Output the (X, Y) coordinate of the center of the cell containing the given text.  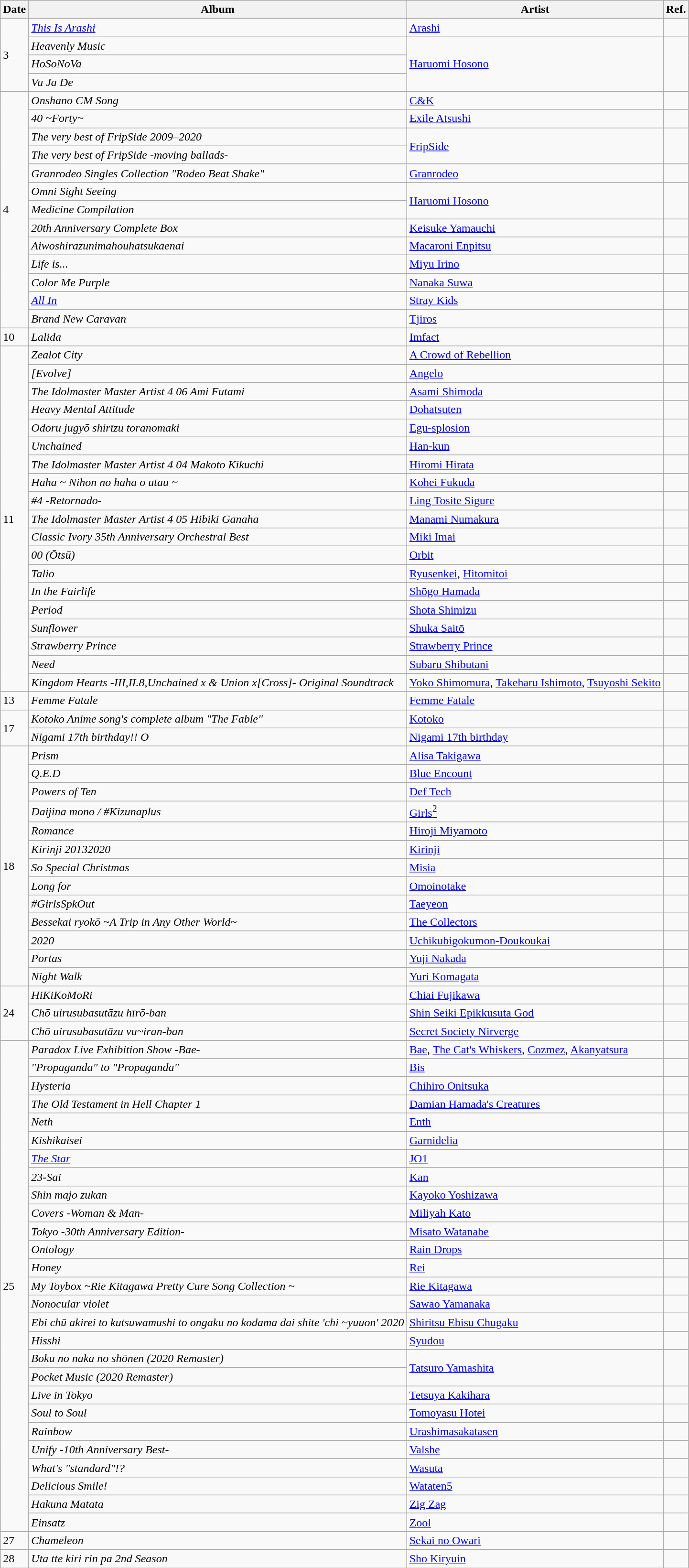
Omni Sight Seeing (218, 191)
Chihiro Onitsuka (535, 1086)
Sekai no Owari (535, 1540)
10 (14, 337)
Chameleon (218, 1540)
Tomoyasu Hotei (535, 1413)
Taeyeon (535, 904)
24 (14, 1013)
Boku no naka no shōnen (2020 Remaster) (218, 1359)
Zealot City (218, 355)
Urashimasakatasen (535, 1431)
Onshano CM Song (218, 100)
11 (14, 519)
Kotoko Anime song's complete album "The Fable" (218, 719)
Prism (218, 755)
Omoinotake (535, 886)
Hiroji Miyamoto (535, 831)
Album (218, 10)
Bae, The Cat's Whiskers, Cozmez, Akanyatsura (535, 1049)
Yoko Shimomura, Takeharu Ishimoto, Tsuyoshi Sekito (535, 682)
[Evolve] (218, 373)
Shin majo zukan (218, 1195)
Artist (535, 10)
All In (218, 301)
Live in Tokyo (218, 1395)
Tokyo -30th Anniversary Edition- (218, 1231)
JO1 (535, 1158)
Exile Atsushi (535, 119)
Life is... (218, 264)
Zool (535, 1522)
28 (14, 1559)
Subaru Shibutani (535, 664)
Date (14, 10)
Shuka Saitō (535, 628)
Yuji Nakada (535, 958)
The Old Testament in Hell Chapter 1 (218, 1104)
Uta tte kiri rin pa 2nd Season (218, 1559)
Girls2 (535, 811)
Q.E.D (218, 773)
40 ~Forty~ (218, 119)
Hakuna Matata (218, 1504)
Color Me Purple (218, 282)
Aiwoshirazunimahouhatsukaenai (218, 246)
Dohatsuten (535, 410)
Nanaka Suwa (535, 282)
Romance (218, 831)
Stray Kids (535, 301)
Misato Watanabe (535, 1231)
Asami Shimoda (535, 391)
Period (218, 610)
HiKiKoMoRi (218, 995)
Angelo (535, 373)
Need (218, 664)
23-Sai (218, 1177)
Imfact (535, 337)
Paradox Live Exhibition Show -Bae- (218, 1049)
2020 (218, 940)
25 (14, 1286)
A Crowd of Rebellion (535, 355)
C&K (535, 100)
Wasuta (535, 1468)
Tetsuya Kakihara (535, 1395)
Ling Tosite Sigure (535, 500)
Egu-splosion (535, 428)
Kirinji (535, 849)
So Special Christmas (218, 867)
Covers -Woman & Man- (218, 1213)
00 (Ōtsū) (218, 555)
Heavenly Music (218, 46)
Kishikaisei (218, 1140)
Honey (218, 1268)
Alisa Takigawa (535, 755)
Shiritsu Ebisu Chugaku (535, 1322)
Kayoko Yoshizawa (535, 1195)
"Propaganda" to "Propaganda" (218, 1068)
Medicine Compilation (218, 209)
17 (14, 728)
#GirlsSpkOut (218, 904)
Shota Shimizu (535, 610)
Rie Kitagawa (535, 1286)
Def Tech (535, 791)
Haha ~ Nihon no haha o utau ~ (218, 482)
Kingdom Hearts -III,II.8,Unchained x & Union x[Cross]- Original Soundtrack (218, 682)
Shōgo Hamada (535, 592)
Zig Zag (535, 1504)
The Idolmaster Master Artist 4 04 Makoto Kikuchi (218, 464)
Classic Ivory 35th Anniversary Orchestral Best (218, 537)
Kan (535, 1177)
Tatsuro Yamashita (535, 1368)
Miyu Irino (535, 264)
4 (14, 209)
Powers of Ten (218, 791)
Neth (218, 1122)
Kotoko (535, 719)
Manami Numakura (535, 519)
Portas (218, 958)
Hisshi (218, 1341)
My Toybox ~Rie Kitagawa Pretty Cure Song Collection ~ (218, 1286)
Hiromi Hirata (535, 464)
Valshe (535, 1449)
Odoru jugyō shirīzu toranomaki (218, 428)
Night Walk (218, 977)
Einsatz (218, 1522)
Secret Society Nirverge (535, 1031)
Nigami 17th birthday!! O (218, 737)
The Collectors (535, 922)
Bis (535, 1068)
Shin Seiki Epikkusuta God (535, 1013)
Nigami 17th birthday (535, 737)
Macaroni Enpitsu (535, 246)
Han-kun (535, 446)
The very best of FripSide -moving ballads- (218, 155)
Chō uirusubasutāzu vu~iran-ban (218, 1031)
Bessekai ryokō ~A Trip in Any Other World~ (218, 922)
Kohei Fukuda (535, 482)
Chō uirusubasutāzu hīrō-ban (218, 1013)
20th Anniversary Complete Box (218, 228)
Blue Encount (535, 773)
Nonocular violet (218, 1304)
In the Fairlife (218, 592)
Daijina mono / #Kizunaplus (218, 811)
Orbit (535, 555)
Unify -10th Anniversary Best- (218, 1449)
Keisuke Yamauchi (535, 228)
Brand New Caravan (218, 319)
Syudou (535, 1341)
Delicious Smile! (218, 1486)
Rainbow (218, 1431)
Ontology (218, 1249)
Vu Ja De (218, 82)
Heavy Mental Attitude (218, 410)
Yuri Komagata (535, 977)
Talio (218, 573)
Ryusenkei, Hitomitoi (535, 573)
Sho Kiryuin (535, 1559)
27 (14, 1540)
3 (14, 55)
Wataten5 (535, 1486)
Enth (535, 1122)
Chiai Fujikawa (535, 995)
Miliyah Kato (535, 1213)
Arashi (535, 28)
18 (14, 866)
FripSide (535, 146)
Garnidelia (535, 1140)
The Idolmaster Master Artist 4 06 Ami Futami (218, 391)
Miki Imai (535, 537)
Granrodeo Singles Collection "Rodeo Beat Shake" (218, 173)
Ref. (676, 10)
Uchikubigokumon-Doukoukai (535, 940)
HoSoNoVa (218, 64)
13 (14, 701)
Damian Hamada's Creatures (535, 1104)
Soul to Soul (218, 1413)
Rain Drops (535, 1249)
The Idolmaster Master Artist 4 05 Hibiki Ganaha (218, 519)
Tjiros (535, 319)
What's "standard"!? (218, 1468)
Rei (535, 1268)
Sawao Yamanaka (535, 1304)
Pocket Music (2020 Remaster) (218, 1377)
Misia (535, 867)
The very best of FripSide 2009–2020 (218, 137)
The Star (218, 1158)
Ebi chū akirei to kutsuwamushi to ongaku no kodama dai shite 'chi ~yuuon' 2020 (218, 1322)
Granrodeo (535, 173)
Sunflower (218, 628)
Unchained (218, 446)
#4 -Retornado- (218, 500)
Kirinji 20132020 (218, 849)
Long for (218, 886)
Lalida (218, 337)
This Is Arashi (218, 28)
Hysteria (218, 1086)
